Locate the cell with the specified text and output its (X, Y) center coordinate. 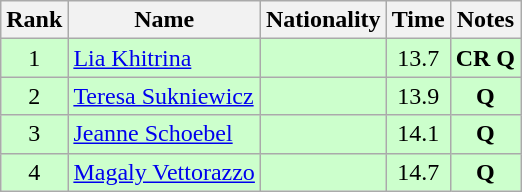
Lia Khitrina (164, 58)
Jeanne Schoebel (164, 134)
1 (34, 58)
Name (164, 20)
Nationality (323, 20)
CR Q (485, 58)
Magaly Vettorazzo (164, 172)
14.1 (418, 134)
Teresa Sukniewicz (164, 96)
3 (34, 134)
4 (34, 172)
Time (418, 20)
Notes (485, 20)
13.9 (418, 96)
2 (34, 96)
14.7 (418, 172)
Rank (34, 20)
13.7 (418, 58)
